Locate the cell with the specified text and output its [X, Y] center coordinate. 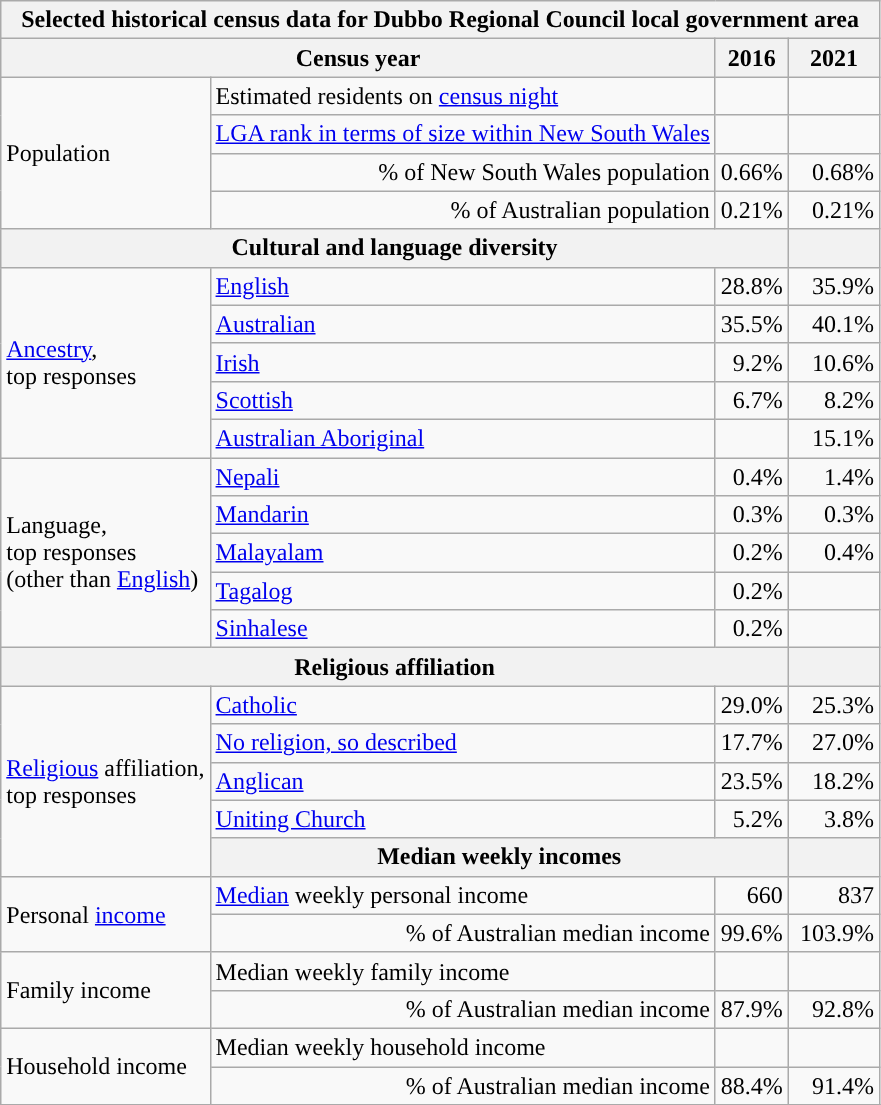
0.68% [834, 172]
28.8% [752, 286]
2016 [752, 58]
Median weekly household income [462, 1047]
Cultural and language diversity [395, 248]
87.9% [752, 1009]
Mandarin [462, 515]
5.2% [752, 819]
Sinhalese [462, 629]
Uniting Church [462, 819]
88.4% [752, 1085]
35.9% [834, 286]
Census year [358, 58]
103.9% [834, 933]
91.4% [834, 1085]
Median weekly personal income [462, 895]
Australian Aboriginal [462, 438]
Ancestry,top responses [106, 362]
Tagalog [462, 591]
17.7% [752, 743]
Irish [462, 362]
Estimated residents on census night [462, 96]
Population [106, 153]
99.6% [752, 933]
Scottish [462, 400]
Religious affiliation [395, 667]
40.1% [834, 324]
Australian [462, 324]
0.66% [752, 172]
LGA rank in terms of size within New South Wales [462, 134]
Language,top responses(other than English) [106, 553]
Median weekly incomes [499, 857]
18.2% [834, 781]
Religious affiliation,top responses [106, 781]
No religion, so described [462, 743]
23.5% [752, 781]
Nepali [462, 477]
660 [752, 895]
Anglican [462, 781]
15.1% [834, 438]
35.5% [752, 324]
% of New South Wales population [462, 172]
Household income [106, 1066]
3.8% [834, 819]
25.3% [834, 705]
English [462, 286]
% of Australian population [462, 210]
Selected historical census data for Dubbo Regional Council local government area [440, 20]
2021 [834, 58]
27.0% [834, 743]
Malayalam [462, 553]
Median weekly family income [462, 971]
6.7% [752, 400]
837 [834, 895]
1.4% [834, 477]
Personal income [106, 914]
8.2% [834, 400]
92.8% [834, 1009]
Catholic [462, 705]
10.6% [834, 362]
9.2% [752, 362]
29.0% [752, 705]
Family income [106, 990]
